For the text-containing cell, return its midpoint in (X, Y) coordinate format. 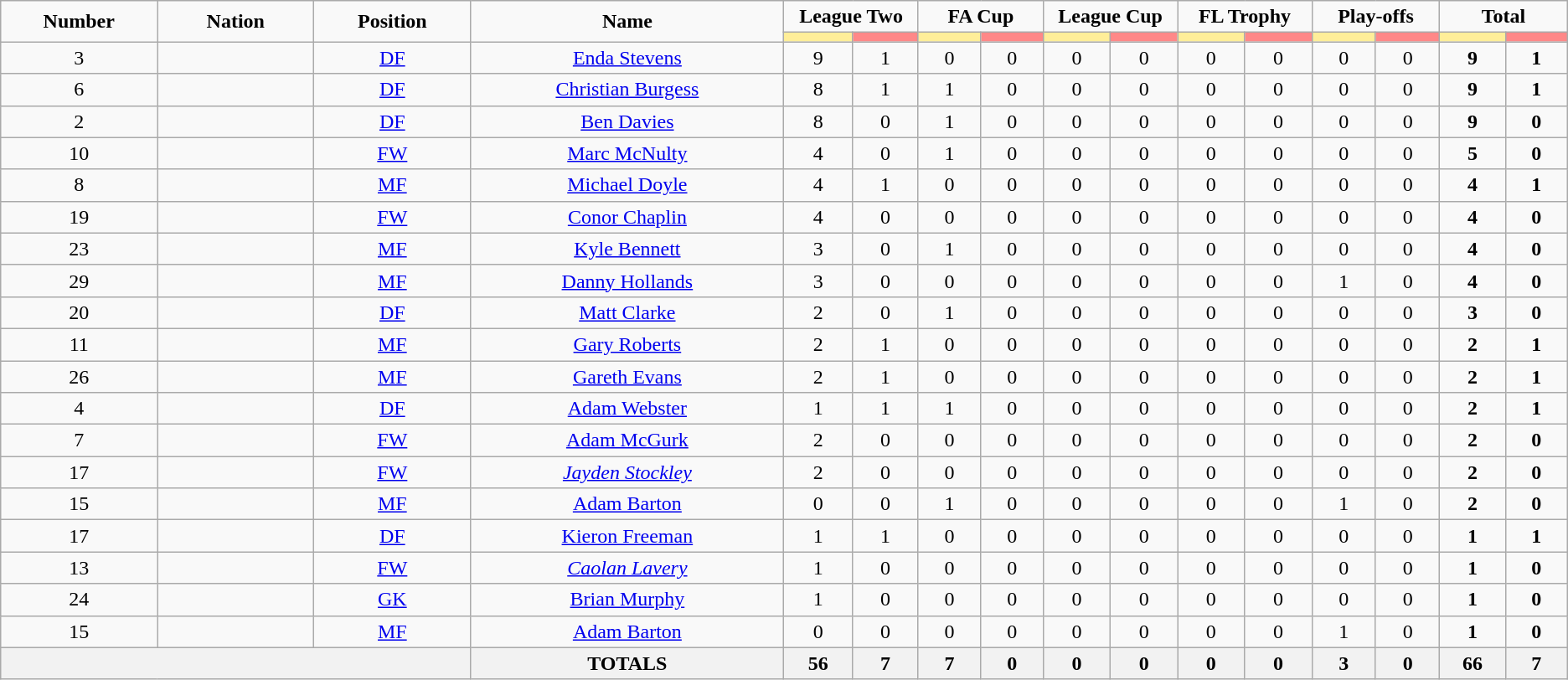
Position (392, 22)
Enda Stevens (627, 58)
29 (79, 281)
Gareth Evans (627, 376)
24 (79, 600)
Nation (236, 22)
Gary Roberts (627, 344)
TOTALS (627, 663)
19 (79, 217)
Brian Murphy (627, 600)
Caolan Lavery (627, 568)
Total (1504, 17)
Adam Webster (627, 409)
Ben Davies (627, 121)
Play-offs (1375, 17)
23 (79, 249)
Kyle Bennett (627, 249)
League Two (851, 17)
13 (79, 568)
11 (79, 344)
66 (1473, 663)
Conor Chaplin (627, 217)
Kieron Freeman (627, 536)
GK (392, 600)
Marc McNulty (627, 153)
Matt Clarke (627, 312)
FA Cup (980, 17)
20 (79, 312)
10 (79, 153)
Number (79, 22)
6 (79, 90)
League Cup (1110, 17)
Christian Burgess (627, 90)
Jayden Stockley (627, 472)
Danny Hollands (627, 281)
Adam McGurk (627, 440)
Name (627, 22)
26 (79, 376)
Michael Doyle (627, 185)
5 (1473, 153)
FL Trophy (1245, 17)
56 (818, 663)
